Output the [x, y] coordinate of the center of the cell containing the given text.  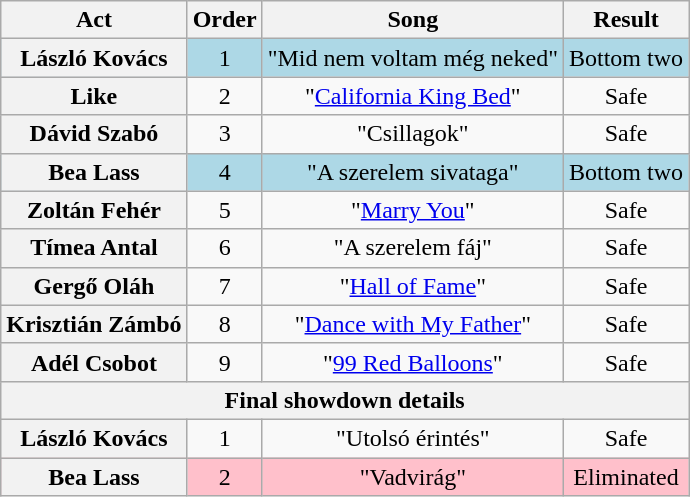
"A szerelem fáj" [412, 248]
Like [94, 96]
Order [224, 20]
Adél Csobot [94, 362]
5 [224, 210]
7 [224, 286]
6 [224, 248]
"A szerelem sivataga" [412, 172]
Eliminated [626, 477]
9 [224, 362]
3 [224, 134]
Zoltán Fehér [94, 210]
Krisztián Zámbó [94, 324]
"California King Bed" [412, 96]
Result [626, 20]
Final showdown details [345, 400]
Gergő Oláh [94, 286]
Tímea Antal [94, 248]
"Csillagok" [412, 134]
Dávid Szabó [94, 134]
"Mid nem voltam még neked" [412, 58]
Song [412, 20]
"Utolsó érintés" [412, 438]
8 [224, 324]
4 [224, 172]
Act [94, 20]
"Marry You" [412, 210]
"Dance with My Father" [412, 324]
"Vadvirág" [412, 477]
"99 Red Balloons" [412, 362]
"Hall of Fame" [412, 286]
